Return (x, y) of the center of cell containing provided text 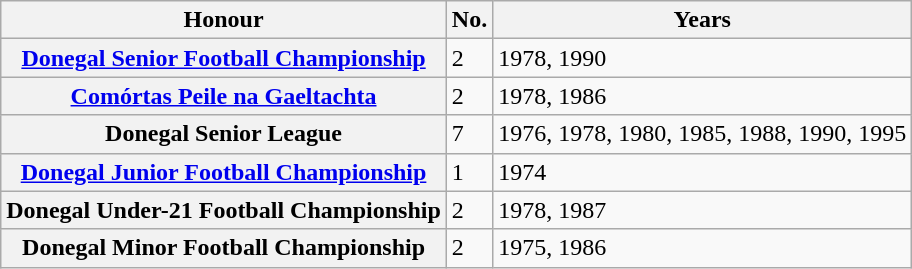
Donegal Under-21 Football Championship (224, 210)
1974 (702, 172)
No. (469, 20)
1978, 1987 (702, 210)
1976, 1978, 1980, 1985, 1988, 1990, 1995 (702, 134)
1 (469, 172)
Comórtas Peile na Gaeltachta (224, 96)
Donegal Senior Football Championship (224, 58)
Years (702, 20)
Donegal Senior League (224, 134)
Donegal Junior Football Championship (224, 172)
1978, 1990 (702, 58)
1978, 1986 (702, 96)
Honour (224, 20)
1975, 1986 (702, 248)
Donegal Minor Football Championship (224, 248)
7 (469, 134)
